Determine the (X, Y) coordinate at the center of the cell enclosing the given text.  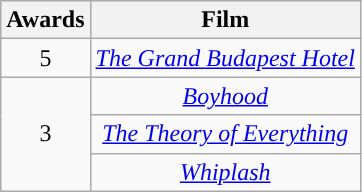
The Theory of Everything (225, 134)
5 (46, 58)
Film (225, 20)
Boyhood (225, 96)
3 (46, 134)
The Grand Budapest Hotel (225, 58)
Whiplash (225, 172)
Awards (46, 20)
